Scan for the cell matching the given text and deliver its [X, Y] coordinate at center. 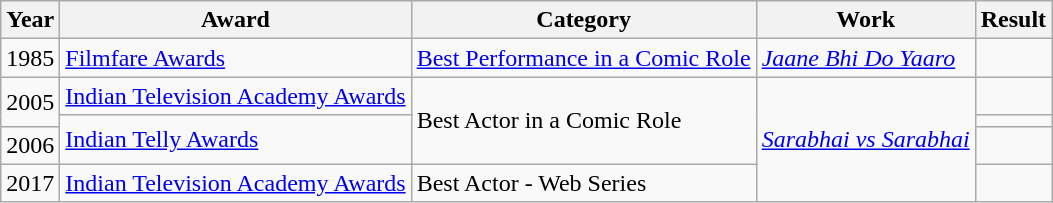
2005 [30, 102]
Work [866, 20]
Best Performance in a Comic Role [584, 58]
2017 [30, 183]
2006 [30, 145]
Result [1013, 20]
Year [30, 20]
Category [584, 20]
Filmfare Awards [236, 58]
Jaane Bhi Do Yaaro [866, 58]
Sarabhai vs Sarabhai [866, 140]
Indian Telly Awards [236, 140]
Best Actor - Web Series [584, 183]
1985 [30, 58]
Best Actor in a Comic Role [584, 120]
Award [236, 20]
